Return [x, y] of the center of cell containing provided text 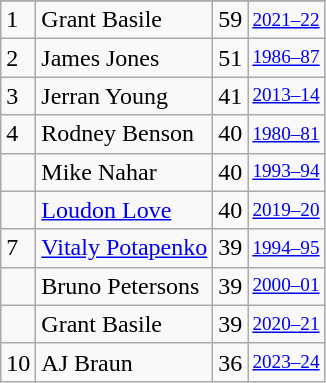
2023–24 [286, 362]
Bruno Petersons [124, 286]
3 [18, 96]
2021–22 [286, 20]
10 [18, 362]
4 [18, 134]
1 [18, 20]
2013–14 [286, 96]
2019–20 [286, 210]
AJ Braun [124, 362]
Loudon Love [124, 210]
2000–01 [286, 286]
7 [18, 248]
1993–94 [286, 172]
2 [18, 58]
2020–21 [286, 324]
59 [230, 20]
Mike Nahar [124, 172]
James Jones [124, 58]
Jerran Young [124, 96]
41 [230, 96]
51 [230, 58]
1986–87 [286, 58]
1994–95 [286, 248]
36 [230, 362]
Vitaly Potapenko [124, 248]
1980–81 [286, 134]
Rodney Benson [124, 134]
